Extract the [X, Y] coordinate from the center of the cell holding the provided text.  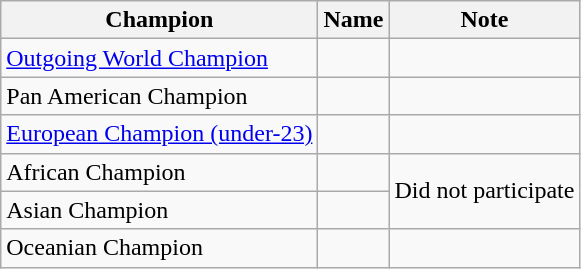
European Champion (under-23) [160, 134]
Pan American Champion [160, 96]
Did not participate [484, 191]
Name [354, 20]
Note [484, 20]
Asian Champion [160, 210]
Oceanian Champion [160, 248]
Champion [160, 20]
African Champion [160, 172]
Outgoing World Champion [160, 58]
